From the cell containing the given text, extract its center point as [X, Y] coordinate. 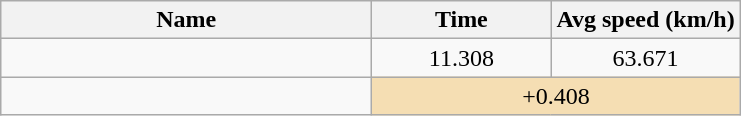
11.308 [462, 58]
+0.408 [556, 96]
Time [462, 20]
Avg speed (km/h) [646, 20]
Name [186, 20]
63.671 [646, 58]
